Extract the [X, Y] coordinate from the center of the cell holding the provided text.  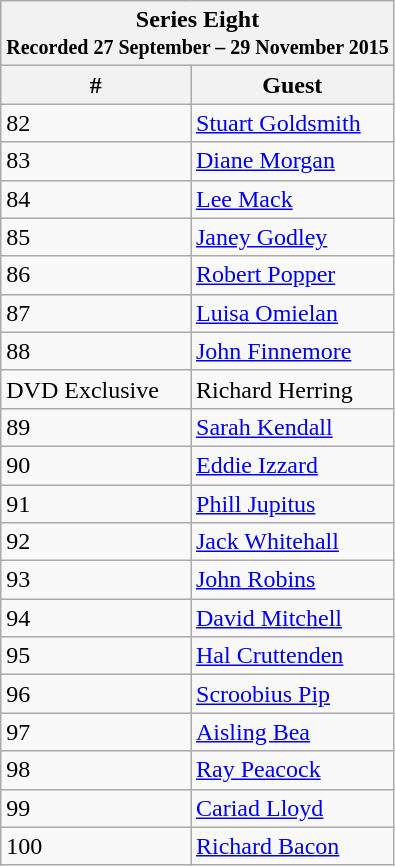
86 [96, 275]
95 [96, 656]
82 [96, 123]
Lee Mack [292, 199]
Luisa Omielan [292, 313]
Guest [292, 85]
84 [96, 199]
Jack Whitehall [292, 542]
# [96, 85]
Series EightRecorded 27 September – 29 November 2015 [198, 34]
Phill Jupitus [292, 503]
98 [96, 770]
93 [96, 580]
Richard Bacon [292, 846]
Janey Godley [292, 237]
89 [96, 427]
96 [96, 694]
Eddie Izzard [292, 465]
85 [96, 237]
88 [96, 351]
Ray Peacock [292, 770]
94 [96, 618]
Stuart Goldsmith [292, 123]
John Robins [292, 580]
John Finnemore [292, 351]
97 [96, 732]
91 [96, 503]
Hal Cruttenden [292, 656]
Scroobius Pip [292, 694]
Aisling Bea [292, 732]
Sarah Kendall [292, 427]
99 [96, 808]
DVD Exclusive [96, 389]
100 [96, 846]
Diane Morgan [292, 161]
92 [96, 542]
Robert Popper [292, 275]
David Mitchell [292, 618]
83 [96, 161]
Richard Herring [292, 389]
90 [96, 465]
87 [96, 313]
Cariad Lloyd [292, 808]
